For the text-containing cell, return its midpoint in [x, y] coordinate format. 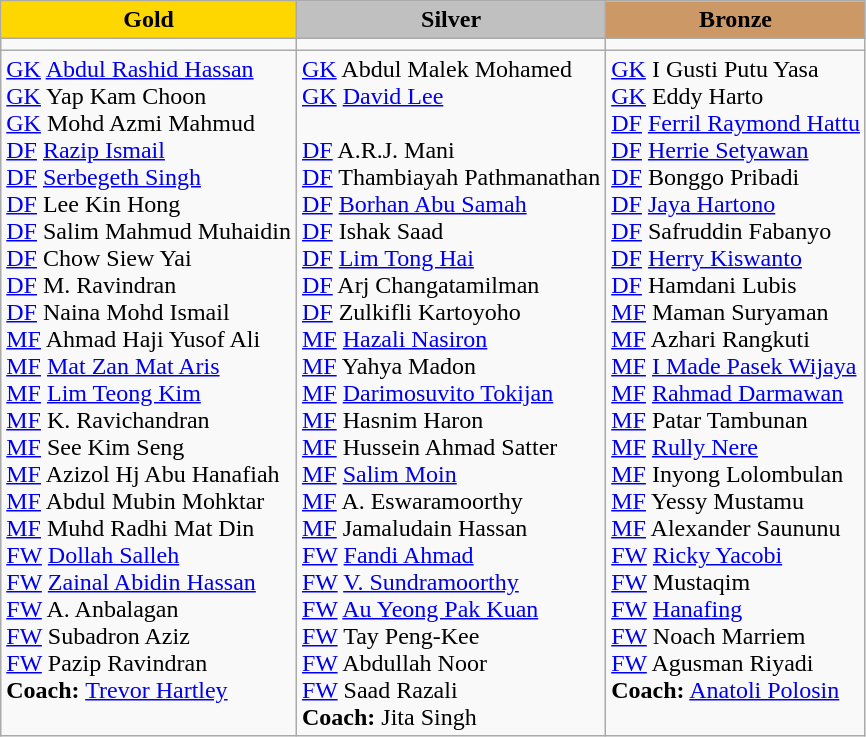
Silver [450, 20]
Gold [149, 20]
Bronze [736, 20]
